Scan for the cell matching the given text and deliver its (X, Y) coordinate at center. 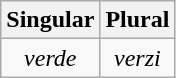
Singular (50, 20)
Plural (138, 20)
verzi (138, 58)
verde (50, 58)
